Capture the cell that displays the provided text and extract its (X, Y) central coordinate. 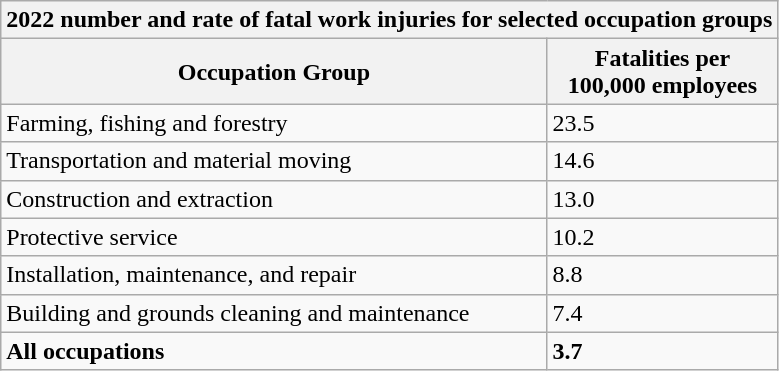
All occupations (274, 351)
Occupation Group (274, 72)
Construction and extraction (274, 199)
23.5 (662, 123)
14.6 (662, 161)
10.2 (662, 237)
8.8 (662, 275)
Building and grounds cleaning and maintenance (274, 313)
3.7 (662, 351)
Protective service (274, 237)
Farming, fishing and forestry (274, 123)
Transportation and material moving (274, 161)
13.0 (662, 199)
Installation, maintenance, and repair (274, 275)
2022 number and rate of fatal work injuries for selected occupation groups (390, 20)
7.4 (662, 313)
Fatalities per100,000 employees (662, 72)
